Provide the (x, y) coordinate of the cell's center where the given text is located.  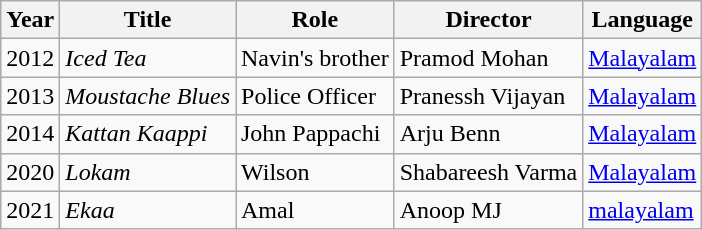
Pramod Mohan (488, 58)
Role (316, 20)
John Pappachi (316, 134)
2020 (30, 172)
2012 (30, 58)
malayalam (642, 210)
Arju Benn (488, 134)
Kattan Kaappi (148, 134)
Wilson (316, 172)
Amal (316, 210)
Shabareesh Varma (488, 172)
Police Officer (316, 96)
Year (30, 20)
Anoop MJ (488, 210)
Language (642, 20)
2014 (30, 134)
Lokam (148, 172)
Ekaa (148, 210)
Director (488, 20)
Title (148, 20)
2013 (30, 96)
Moustache Blues (148, 96)
Pranessh Vijayan (488, 96)
2021 (30, 210)
Iced Tea (148, 58)
Navin's brother (316, 58)
